Search for the cell housing the specified text and yield its (x, y) center coordinate. 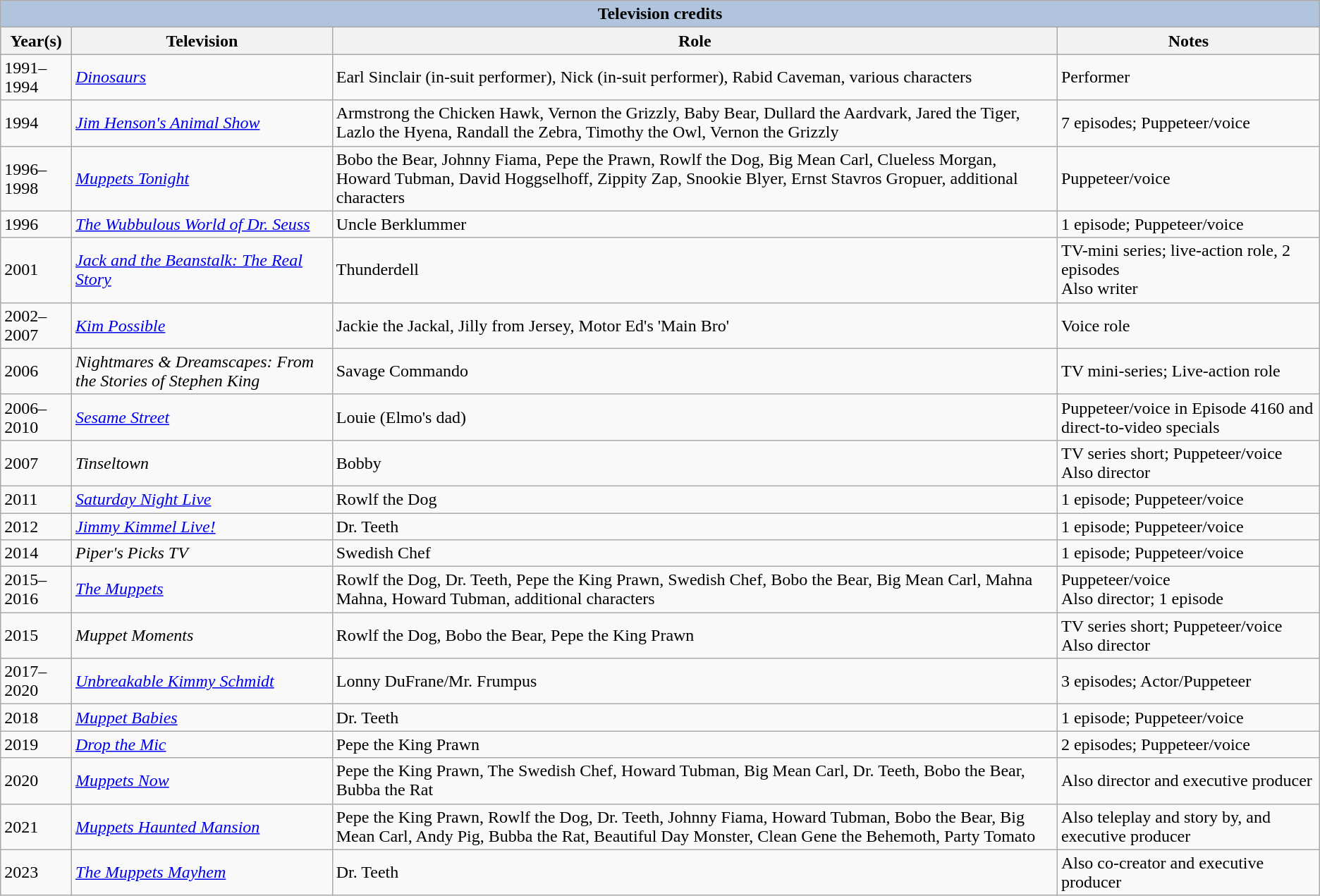
The Muppets (202, 589)
Year(s) (37, 41)
Savage Commando (695, 371)
Piper's Picks TV (202, 553)
Muppet Moments (202, 636)
2 episodes; Puppeteer/voice (1188, 744)
TV-mini series; live-action role, 2 episodesAlso writer (1188, 270)
Sesame Street (202, 417)
Television credits (660, 14)
Muppets Tonight (202, 178)
Lonny DuFrane/Mr. Frumpus (695, 681)
The Muppets Mayhem (202, 873)
Also director and executive producer (1188, 781)
7 episodes; Puppeteer/voice (1188, 123)
Thunderdell (695, 270)
2006 (37, 371)
2007 (37, 462)
Dinosaurs (202, 78)
2015–2016 (37, 589)
2012 (37, 527)
Muppets Haunted Mansion (202, 826)
Jack and the Beanstalk: The Real Story (202, 270)
Earl Sinclair (in-suit performer), Nick (in-suit performer), Rabid Caveman, various characters (695, 78)
1994 (37, 123)
Saturday Night Live (202, 499)
2019 (37, 744)
Voice role (1188, 326)
Drop the Mic (202, 744)
Performer (1188, 78)
Puppeteer/voice in Episode 4160 and direct-to-video specials (1188, 417)
Also teleplay and story by, and executive producer (1188, 826)
Bobby (695, 462)
1991–1994 (37, 78)
Muppet Babies (202, 718)
2017–2020 (37, 681)
Rowlf the Dog, Dr. Teeth, Pepe the King Prawn, Swedish Chef, Bobo the Bear, Big Mean Carl, Mahna Mahna, Howard Tubman, additional characters (695, 589)
2001 (37, 270)
2023 (37, 873)
2015 (37, 636)
Pepe the King Prawn (695, 744)
1996–1998 (37, 178)
The Wubbulous World of Dr. Seuss (202, 224)
2011 (37, 499)
Also co-creator and executive producer (1188, 873)
2002–2007 (37, 326)
Pepe the King Prawn, The Swedish Chef, Howard Tubman, Big Mean Carl, Dr. Teeth, Bobo the Bear, Bubba the Rat (695, 781)
Kim Possible (202, 326)
Notes (1188, 41)
Television (202, 41)
Louie (Elmo's dad) (695, 417)
Puppeteer/voice (1188, 178)
2020 (37, 781)
Role (695, 41)
Puppeteer/voiceAlso director; 1 episode (1188, 589)
2006–2010 (37, 417)
3 episodes; Actor/Puppeteer (1188, 681)
2014 (37, 553)
Unbreakable Kimmy Schmidt (202, 681)
Jimmy Kimmel Live! (202, 527)
1996 (37, 224)
Jackie the Jackal, Jilly from Jersey, Motor Ed's 'Main Bro' (695, 326)
Rowlf the Dog (695, 499)
Rowlf the Dog, Bobo the Bear, Pepe the King Prawn (695, 636)
Muppets Now (202, 781)
Uncle Berklummer (695, 224)
2021 (37, 826)
TV mini-series; Live-action role (1188, 371)
Jim Henson's Animal Show (202, 123)
2018 (37, 718)
Swedish Chef (695, 553)
Tinseltown (202, 462)
Nightmares & Dreamscapes: From the Stories of Stephen King (202, 371)
